Scan for the cell matching the given text and deliver its (X, Y) coordinate at center. 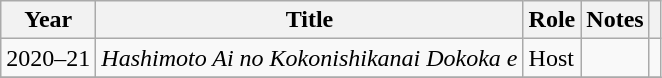
Title (310, 20)
Hashimoto Ai no Kokonishikanai Dokoka e (310, 58)
Host (552, 58)
Year (48, 20)
2020–21 (48, 58)
Notes (615, 20)
Role (552, 20)
